Detect which cell encompasses the target text, then output its [x, y] center coordinate. 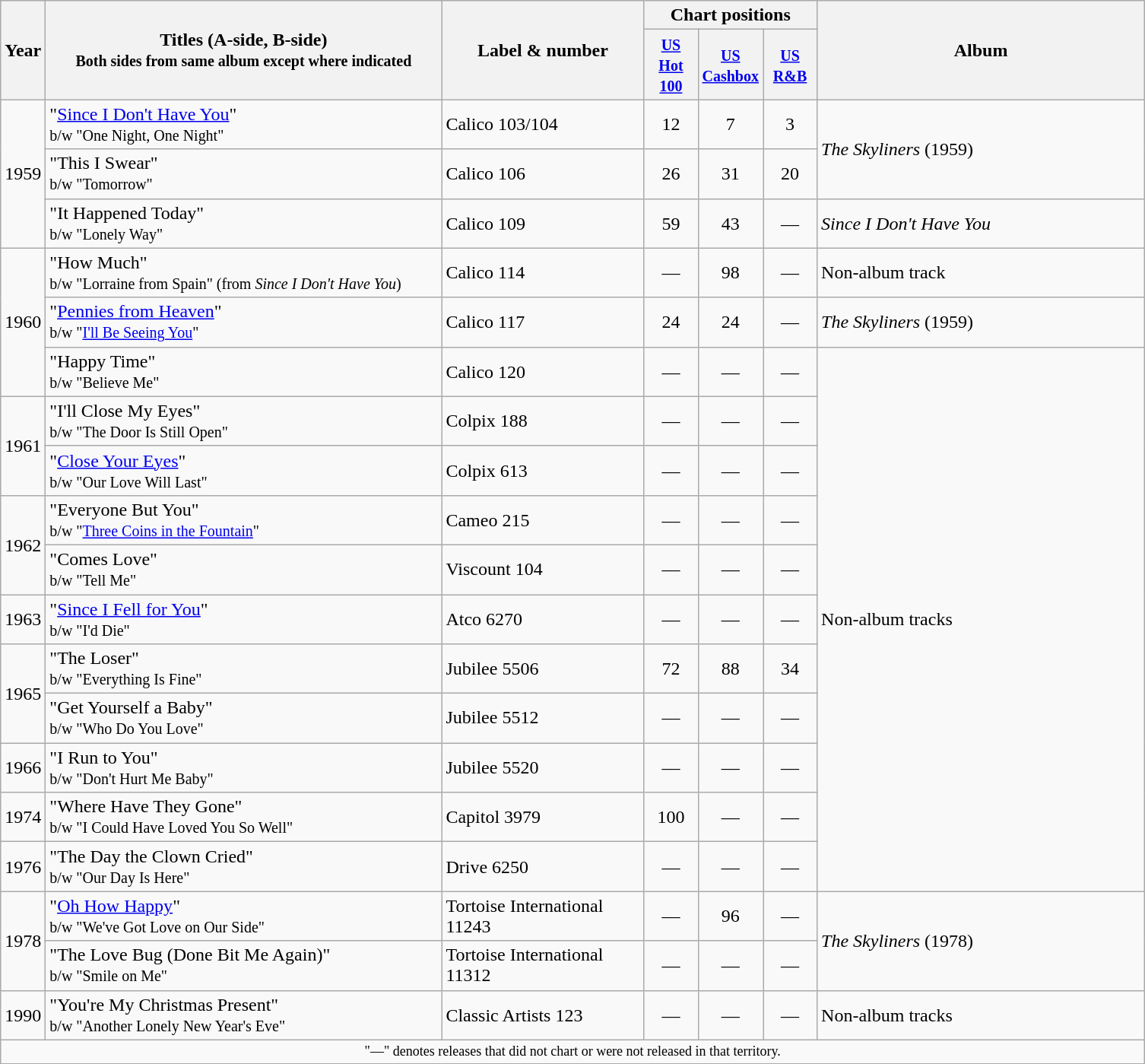
1976 [23, 867]
88 [731, 669]
"This I Swear"b/w "Tomorrow" [243, 173]
"Comes Love"b/w "Tell Me" [243, 569]
3 [791, 125]
Atco 6270 [543, 619]
"Get Yourself a Baby"b/w "Who Do You Love" [243, 718]
"It Happened Today"b/w "Lonely Way" [243, 224]
7 [731, 125]
"The Love Bug (Done Bit Me Again)"b/w "Smile on Me" [243, 966]
"Oh How Happy"b/w "We've Got Love on Our Side" [243, 916]
Calico 114 [543, 272]
Jubilee 5506 [543, 669]
Viscount 104 [543, 569]
"The Day the Clown Cried"b/w "Our Day Is Here" [243, 867]
Calico 103/104 [543, 125]
1990 [23, 1015]
43 [731, 224]
"Since I Fell for You"b/w "I'd Die" [243, 619]
US R&B [791, 65]
Calico 117 [543, 322]
98 [731, 272]
"Everyone But You"b/w "Three Coins in the Fountain" [243, 520]
US Cashbox [731, 65]
Drive 6250 [543, 867]
1978 [23, 941]
"I'll Close My Eyes"b/w "The Door Is Still Open" [243, 421]
31 [731, 173]
1965 [23, 694]
72 [671, 669]
Colpix 188 [543, 421]
"I Run to You"b/w "Don't Hurt Me Baby" [243, 768]
20 [791, 173]
1959 [23, 173]
Titles (A-side, B-side)Both sides from same album except where indicated [243, 50]
"—" denotes releases that did not chart or were not released in that territory. [573, 1051]
Album [981, 50]
Jubilee 5520 [543, 768]
US Hot 100 [671, 65]
Chart positions [731, 15]
"Where Have They Gone"b/w "I Could Have Loved You So Well" [243, 817]
1962 [23, 545]
Jubilee 5512 [543, 718]
"Pennies from Heaven"b/w "I'll Be Seeing You" [243, 322]
1960 [23, 322]
Label & number [543, 50]
Tortoise International 11243 [543, 916]
12 [671, 125]
Since I Don't Have You [981, 224]
96 [731, 916]
59 [671, 224]
1966 [23, 768]
Calico 109 [543, 224]
The Skyliners (1978) [981, 941]
"You're My Christmas Present"b/w "Another Lonely New Year's Eve" [243, 1015]
"Happy Time"b/w "Believe Me" [243, 371]
26 [671, 173]
1963 [23, 619]
"The Loser"b/w "Everything Is Fine" [243, 669]
100 [671, 817]
"How Much"b/w "Lorraine from Spain" (from Since I Don't Have You) [243, 272]
1961 [23, 446]
Capitol 3979 [543, 817]
1974 [23, 817]
"Since I Don't Have You"b/w "One Night, One Night" [243, 125]
Year [23, 50]
"Close Your Eyes"b/w "Our Love Will Last" [243, 470]
34 [791, 669]
Calico 120 [543, 371]
Tortoise International 11312 [543, 966]
Colpix 613 [543, 470]
Non-album track [981, 272]
Calico 106 [543, 173]
Classic Artists 123 [543, 1015]
Cameo 215 [543, 520]
